Identify which cell holds the provided text, then report its [X, Y] central coordinate. 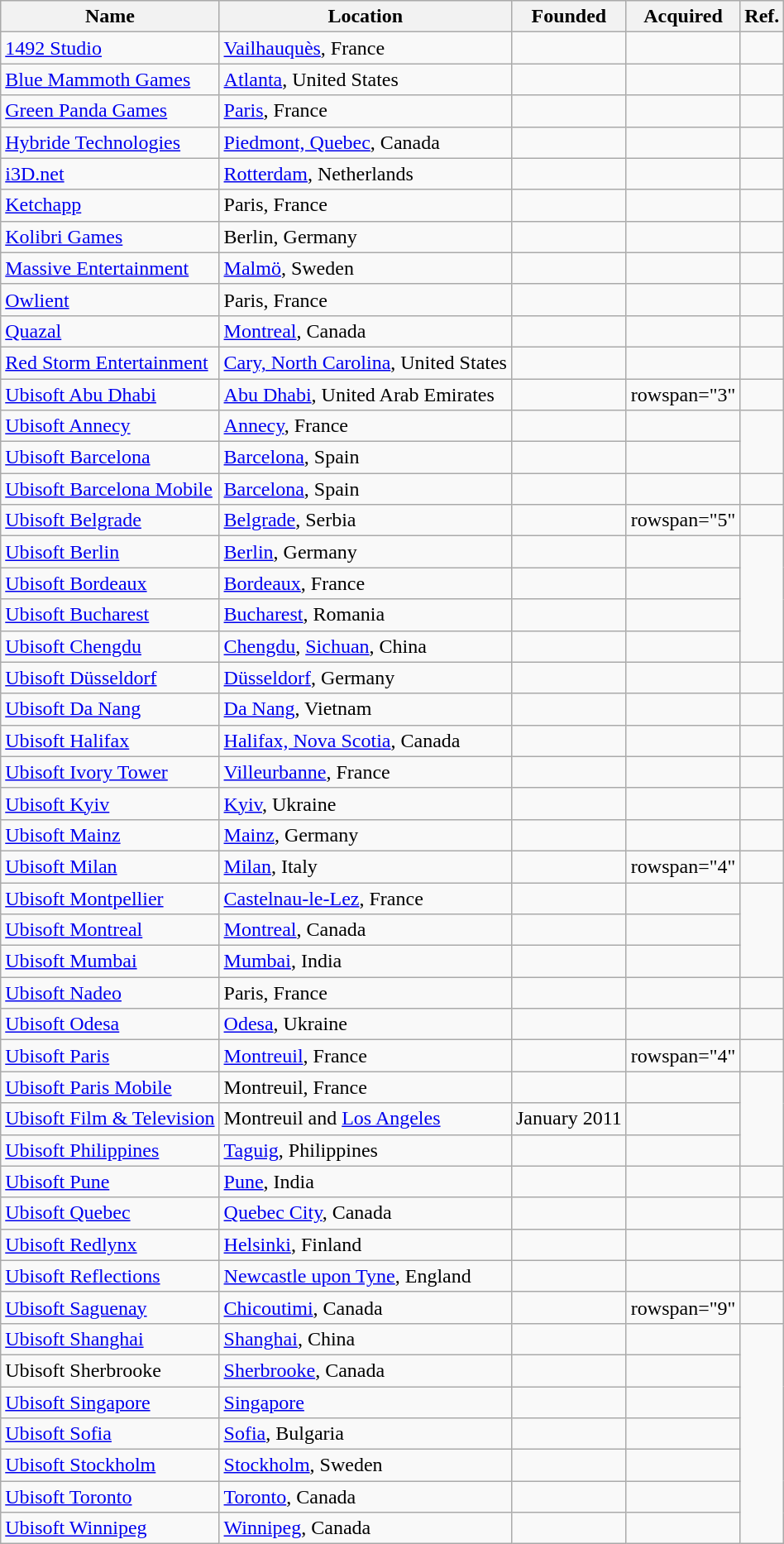
Ubisoft Nadeo [110, 993]
Winnipeg, Canada [366, 1528]
Vailhauquès, France [366, 48]
Blue Mammoth Games [110, 79]
Shanghai, China [366, 1339]
Ref. [762, 17]
Ubisoft Singapore [110, 1403]
Ubisoft Paris [110, 1056]
Ubisoft Annecy [110, 426]
Villeurbanne, France [366, 772]
Düsseldorf, Germany [366, 678]
Ubisoft Kyiv [110, 803]
Chengdu, Sichuan, China [366, 646]
Location [366, 17]
Montreuil and Los Angeles [366, 1119]
i3D.net [110, 174]
Taguig, Philippines [366, 1150]
Ubisoft Quebec [110, 1213]
Atlanta, United States [366, 79]
Massive Entertainment [110, 268]
Ubisoft Reflections [110, 1276]
Halifax, Nova Scotia, Canada [366, 741]
Ubisoft Chengdu [110, 646]
Ubisoft Sherbrooke [110, 1370]
Ubisoft Winnipeg [110, 1528]
Ubisoft Barcelona Mobile [110, 489]
rowspan="5" [683, 520]
Ubisoft Mumbai [110, 961]
Bordeaux, France [366, 583]
Owlient [110, 300]
Kolibri Games [110, 237]
Ubisoft Barcelona [110, 458]
Cary, North Carolina, United States [366, 362]
Annecy, France [366, 426]
Acquired [683, 17]
Ubisoft Toronto [110, 1497]
Bucharest, Romania [366, 615]
Ubisoft Da Nang [110, 709]
Ubisoft Montpellier [110, 898]
Piedmont, Quebec, Canada [366, 142]
Ubisoft Redlynx [110, 1244]
Belgrade, Serbia [366, 520]
Quebec City, Canada [366, 1213]
Mumbai, India [366, 961]
Malmö, Sweden [366, 268]
Chicoutimi, Canada [366, 1307]
rowspan="3" [683, 395]
January 2011 [569, 1119]
Stockholm, Sweden [366, 1465]
Mainz, Germany [366, 835]
Singapore [366, 1403]
Pune, India [366, 1182]
Ubisoft Bordeaux [110, 583]
Ubisoft Düsseldorf [110, 678]
Kyiv, Ukraine [366, 803]
Da Nang, Vietnam [366, 709]
Newcastle upon Tyne, England [366, 1276]
Ubisoft Milan [110, 866]
Ubisoft Film & Television [110, 1119]
Rotterdam, Netherlands [366, 174]
Ubisoft Sofia [110, 1434]
Sofia, Bulgaria [366, 1434]
Ubisoft Paris Mobile [110, 1087]
rowspan="9" [683, 1307]
Ketchapp [110, 205]
Castelnau-le-Lez, France [366, 898]
Odesa, Ukraine [366, 1024]
Ubisoft Pune [110, 1182]
Ubisoft Berlin [110, 552]
Ubisoft Odesa [110, 1024]
Ubisoft Halifax [110, 741]
Red Storm Entertainment [110, 362]
Founded [569, 17]
Ubisoft Montreal [110, 930]
Ubisoft Mainz [110, 835]
Abu Dhabi, United Arab Emirates [366, 395]
1492 Studio [110, 48]
Quazal [110, 331]
Ubisoft Saguenay [110, 1307]
Sherbrooke, Canada [366, 1370]
Ubisoft Abu Dhabi [110, 395]
Milan, Italy [366, 866]
Ubisoft Belgrade [110, 520]
Ubisoft Shanghai [110, 1339]
Hybride Technologies [110, 142]
Ubisoft Stockholm [110, 1465]
Name [110, 17]
Toronto, Canada [366, 1497]
Helsinki, Finland [366, 1244]
Ubisoft Bucharest [110, 615]
Ubisoft Philippines [110, 1150]
Ubisoft Ivory Tower [110, 772]
Green Panda Games [110, 111]
